Scan for the cell matching the given text and deliver its (x, y) coordinate at center. 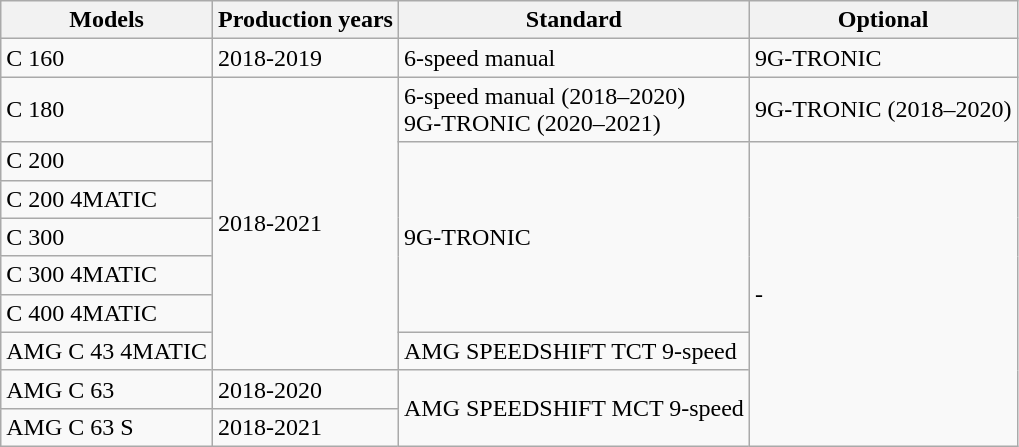
C 200 (107, 161)
2018-2020 (306, 389)
AMG C 63 (107, 389)
AMG SPEEDSHIFT TCT 9-speed (574, 351)
Production years (306, 20)
C 400 4MATIC (107, 313)
AMG C 43 4MATIC (107, 351)
Optional (883, 20)
Standard (574, 20)
6-speed manual (2018–2020)9G-TRONIC (2020–2021) (574, 110)
C 180 (107, 110)
C 160 (107, 58)
C 300 4MATIC (107, 275)
AMG SPEEDSHIFT MCT 9-speed (574, 408)
C 300 (107, 237)
Models (107, 20)
- (883, 294)
2018-2019 (306, 58)
AMG C 63 S (107, 427)
6-speed manual (574, 58)
9G-TRONIC (2018–2020) (883, 110)
C 200 4MATIC (107, 199)
